Provide the [x, y] coordinate of the cell's center where the given text is located.  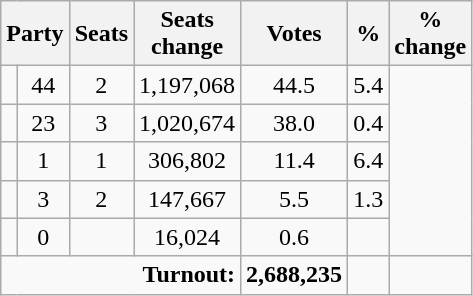
23 [43, 123]
1,197,068 [188, 85]
147,667 [188, 199]
38.0 [294, 123]
0.6 [294, 237]
%change [430, 34]
44.5 [294, 85]
0 [43, 237]
Turnout: [121, 275]
Party [35, 34]
Seats [101, 34]
0.4 [368, 123]
5.4 [368, 85]
2,688,235 [294, 275]
6.4 [368, 161]
1,020,674 [188, 123]
44 [43, 85]
11.4 [294, 161]
% [368, 34]
306,802 [188, 161]
16,024 [188, 237]
Seatschange [188, 34]
1.3 [368, 199]
Votes [294, 34]
5.5 [294, 199]
